Pinpoint the cell where the given text exists, returning its (x, y) midpoint coordinate. 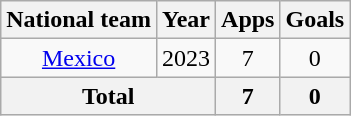
National team (79, 20)
Goals (315, 20)
Total (108, 96)
Mexico (79, 58)
Year (186, 20)
Apps (248, 20)
2023 (186, 58)
